Pinpoint the cell where the given text exists, returning its (X, Y) midpoint coordinate. 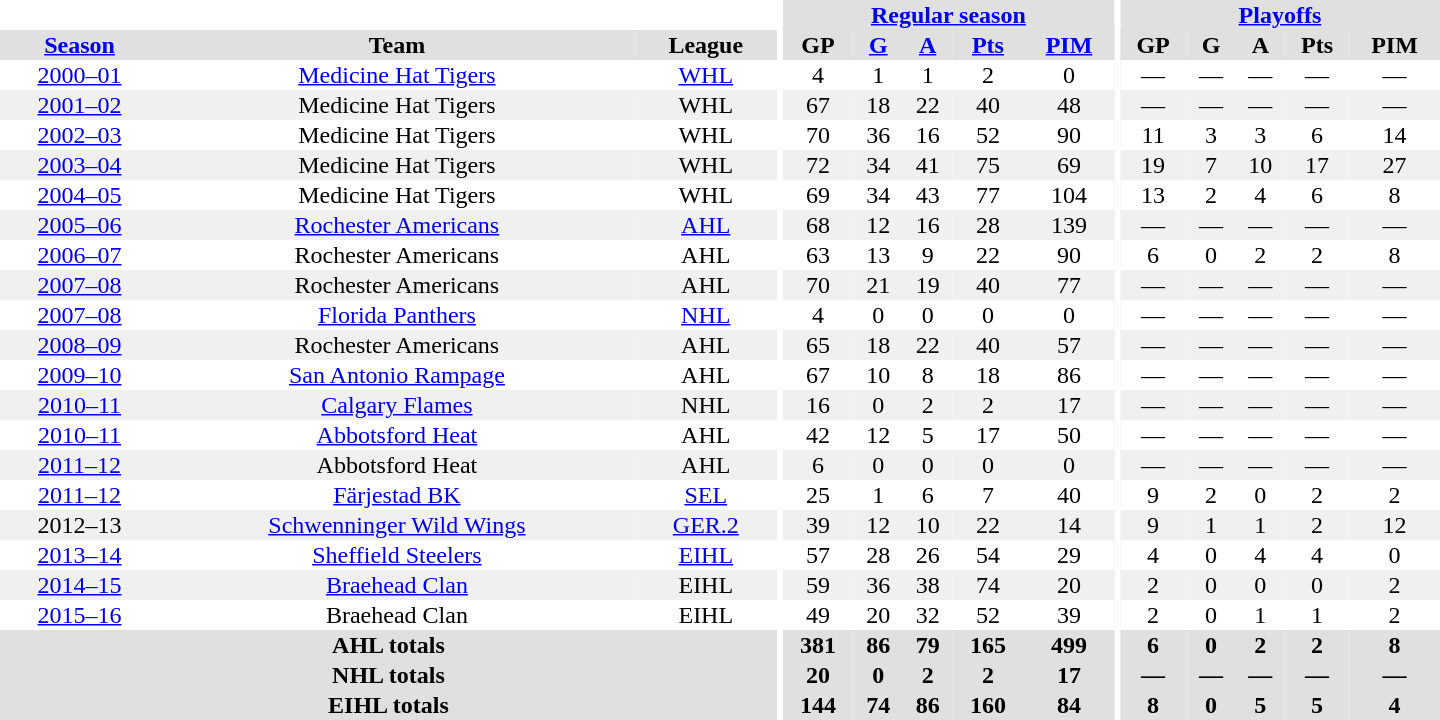
2009–10 (80, 375)
41 (928, 165)
2006–07 (80, 255)
2015–16 (80, 615)
Calgary Flames (397, 405)
2003–04 (80, 165)
2002–03 (80, 135)
Team (397, 45)
2005–06 (80, 225)
2012–13 (80, 525)
26 (928, 555)
2008–09 (80, 345)
2000–01 (80, 75)
League (706, 45)
Season (80, 45)
AHL totals (388, 645)
75 (988, 165)
43 (928, 195)
54 (988, 555)
84 (1070, 705)
11 (1153, 135)
San Antonio Rampage (397, 375)
65 (818, 345)
63 (818, 255)
SEL (706, 495)
381 (818, 645)
NHL totals (388, 675)
50 (1070, 435)
2014–15 (80, 585)
79 (928, 645)
144 (818, 705)
139 (1070, 225)
27 (1394, 165)
499 (1070, 645)
38 (928, 585)
21 (878, 285)
32 (928, 615)
EIHL totals (388, 705)
2013–14 (80, 555)
42 (818, 435)
59 (818, 585)
2001–02 (80, 105)
165 (988, 645)
72 (818, 165)
Regular season (948, 15)
25 (818, 495)
Sheffield Steelers (397, 555)
49 (818, 615)
Schwenninger Wild Wings (397, 525)
Playoffs (1280, 15)
68 (818, 225)
Florida Panthers (397, 315)
GER.2 (706, 525)
104 (1070, 195)
29 (1070, 555)
2004–05 (80, 195)
160 (988, 705)
48 (1070, 105)
Färjestad BK (397, 495)
